Return [X, Y] of the center of cell containing provided text 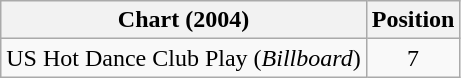
Position [413, 20]
Chart (2004) [184, 20]
7 [413, 58]
US Hot Dance Club Play (Billboard) [184, 58]
